Output the [x, y] coordinate of the center of the cell containing the given text.  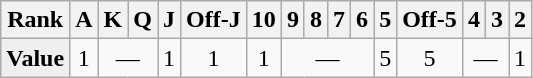
Q [143, 20]
K [113, 20]
4 [474, 20]
A [84, 20]
10 [264, 20]
Off-J [214, 20]
J [170, 20]
9 [292, 20]
6 [362, 20]
2 [520, 20]
Value [36, 58]
8 [316, 20]
3 [496, 20]
Rank [36, 20]
Off-5 [430, 20]
7 [338, 20]
